Provide the [X, Y] coordinate of the cell's center where the given text is located.  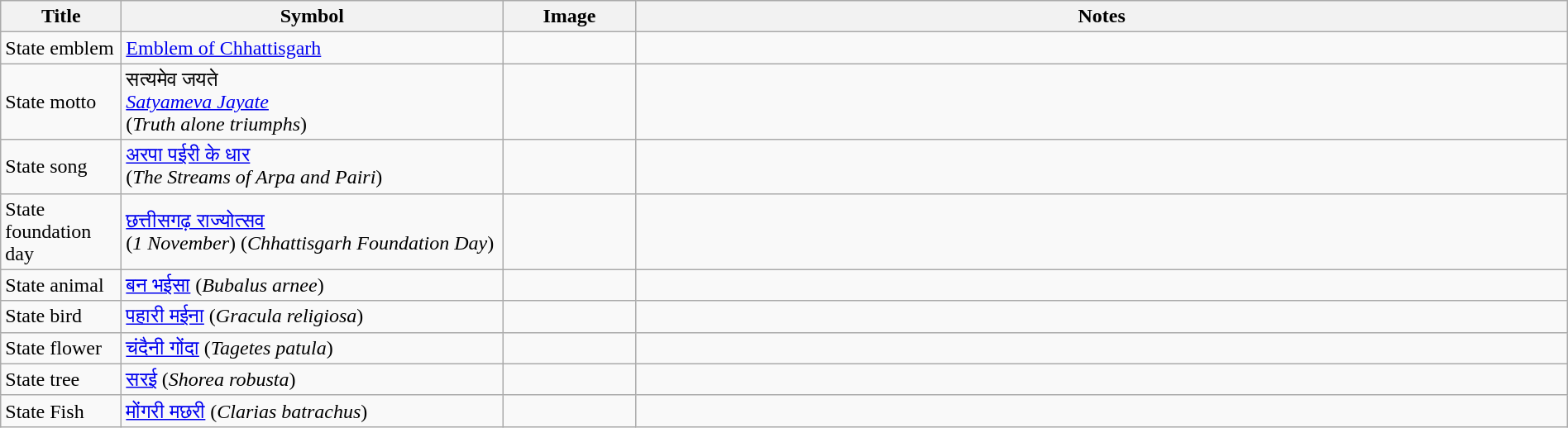
Symbol [313, 17]
बन भईसा (Bubalus arnee) [313, 285]
सरई (Shorea robusta) [313, 379]
मोंगरी मछरी (Clarias batrachus) [313, 411]
State Fish [61, 411]
चंदैनी गोंदा (Tagetes patula) [313, 348]
Notes [1102, 17]
State emblem [61, 48]
Image [569, 17]
छत्तीसगढ़ राज्योत्सव (1 November) (Chhattisgarh Foundation Day) [313, 231]
Emblem of Chhattisgarh [313, 48]
अरपा पईरी के धार (The Streams of Arpa and Pairi) [313, 167]
Title [61, 17]
State song [61, 167]
State foundation day [61, 231]
State bird [61, 316]
पहारी मईना (Gracula religiosa) [313, 316]
State flower [61, 348]
State animal [61, 285]
State tree [61, 379]
सत्यमेव जयते Satyameva Jayate (Truth alone triumphs) [313, 102]
State motto [61, 102]
